Determine the [x, y] coordinate at the center of the cell enclosing the given text.  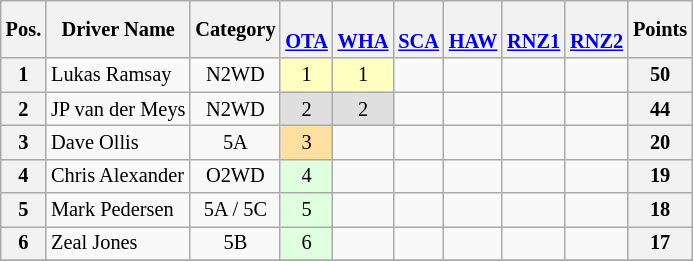
RNZ1 [534, 29]
Lukas Ramsay [118, 75]
44 [660, 109]
Category [235, 29]
HAW [473, 29]
RNZ2 [596, 29]
5A [235, 142]
WHA [364, 29]
Dave Ollis [118, 142]
Driver Name [118, 29]
17 [660, 243]
Chris Alexander [118, 176]
50 [660, 75]
SCA [418, 29]
5B [235, 243]
20 [660, 142]
O2WD [235, 176]
Pos. [24, 29]
OTA [306, 29]
JP van der Meys [118, 109]
Points [660, 29]
5A / 5C [235, 210]
18 [660, 210]
Zeal Jones [118, 243]
Mark Pedersen [118, 210]
19 [660, 176]
